Find where the given text appears and provide that cell's center as (x, y) coordinate. 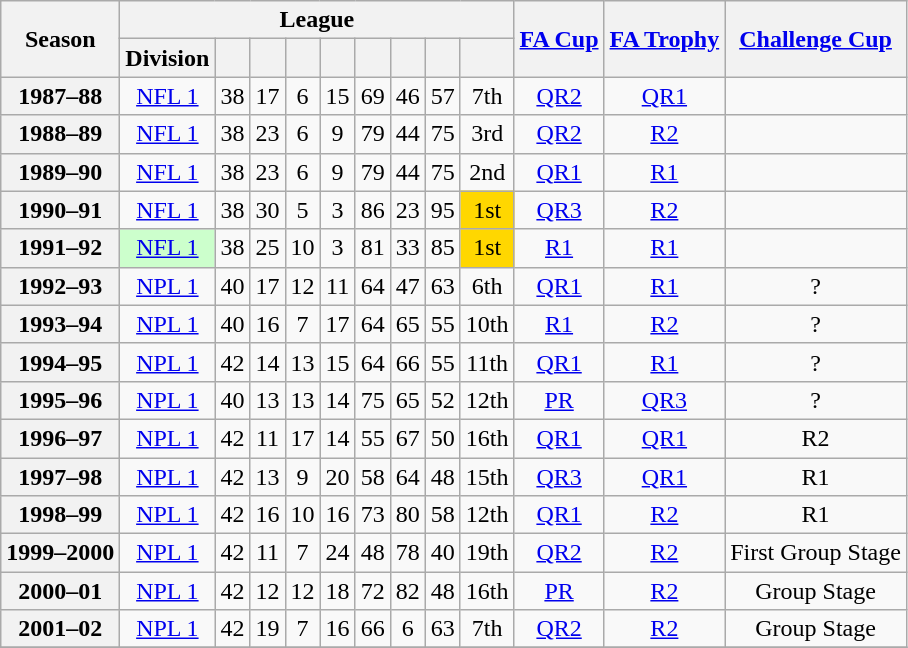
24 (338, 553)
League (317, 20)
46 (408, 96)
25 (268, 248)
2000–01 (60, 591)
FA Cup (559, 39)
85 (442, 248)
Season (60, 39)
1989–90 (60, 172)
2nd (487, 172)
Division (168, 58)
73 (372, 515)
1995–96 (60, 400)
30 (268, 210)
82 (408, 591)
81 (372, 248)
1997–98 (60, 477)
Challenge Cup (816, 39)
86 (372, 210)
First Group Stage (816, 553)
69 (372, 96)
20 (338, 477)
1993–94 (60, 324)
FA Trophy (664, 39)
1999–2000 (60, 553)
19th (487, 553)
47 (408, 286)
5 (302, 210)
19 (268, 629)
18 (338, 591)
72 (372, 591)
50 (442, 438)
78 (408, 553)
33 (408, 248)
95 (442, 210)
10th (487, 324)
67 (408, 438)
57 (442, 96)
1992–93 (60, 286)
1998–99 (60, 515)
80 (408, 515)
1996–97 (60, 438)
3rd (487, 134)
15th (487, 477)
2001–02 (60, 629)
1991–92 (60, 248)
6th (487, 286)
1990–91 (60, 210)
1994–95 (60, 362)
1988–89 (60, 134)
52 (442, 400)
1987–88 (60, 96)
11th (487, 362)
